Output the [x, y] coordinate of the center of the cell containing the given text.  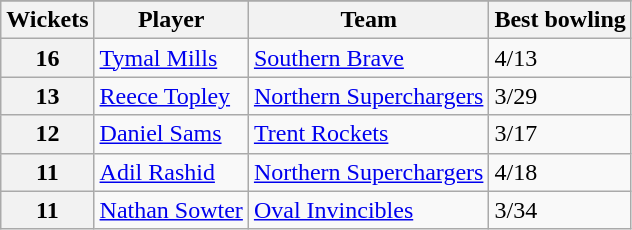
16 [48, 58]
4/13 [560, 58]
3/34 [560, 210]
Best bowling [560, 20]
Nathan Sowter [171, 210]
Player [171, 20]
Trent Rockets [368, 134]
13 [48, 96]
Southern Brave [368, 58]
Oval Invincibles [368, 210]
Reece Topley [171, 96]
Tymal Mills [171, 58]
4/18 [560, 172]
Daniel Sams [171, 134]
Wickets [48, 20]
Team [368, 20]
12 [48, 134]
3/17 [560, 134]
3/29 [560, 96]
Adil Rashid [171, 172]
